Provide the [X, Y] coordinate of the cell's center where the given text is located.  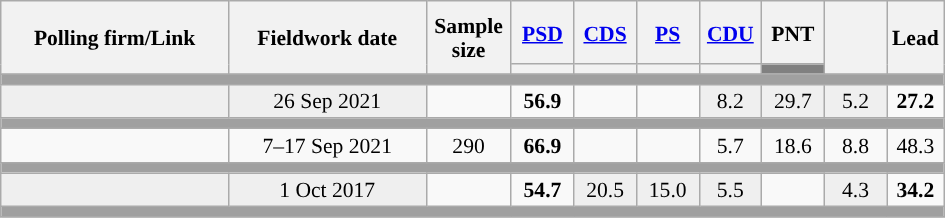
PSD [542, 32]
CDS [606, 32]
34.2 [916, 190]
Polling firm/Link [115, 38]
48.3 [916, 146]
29.7 [794, 101]
5.2 [856, 101]
PS [668, 32]
54.7 [542, 190]
15.0 [668, 190]
4.3 [856, 190]
Fieldwork date [327, 38]
CDU [730, 32]
1 Oct 2017 [327, 190]
Sample size [468, 38]
26 Sep 2021 [327, 101]
7–17 Sep 2021 [327, 146]
66.9 [542, 146]
27.2 [916, 101]
Lead [916, 38]
56.9 [542, 101]
8.8 [856, 146]
PNT [794, 32]
20.5 [606, 190]
8.2 [730, 101]
5.7 [730, 146]
18.6 [794, 146]
5.5 [730, 190]
290 [468, 146]
